Capture the cell that displays the provided text and extract its [X, Y] central coordinate. 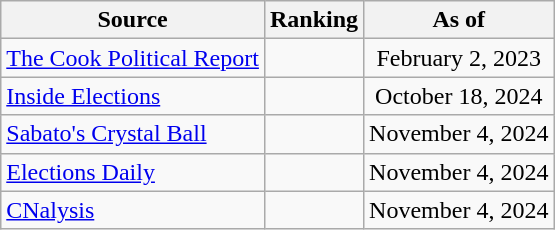
As of [459, 20]
Ranking [314, 20]
Sabato's Crystal Ball [133, 134]
CNalysis [133, 210]
Source [133, 20]
October 18, 2024 [459, 96]
Inside Elections [133, 96]
February 2, 2023 [459, 58]
The Cook Political Report [133, 58]
Elections Daily [133, 172]
